Output the [x, y] coordinate of the center of the cell containing the given text.  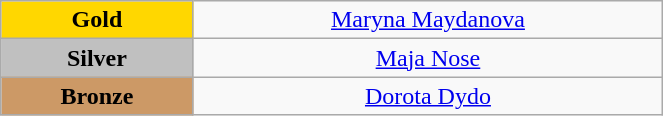
Dorota Dydo [428, 96]
Maryna Maydanova [428, 20]
Bronze [97, 96]
Gold [97, 20]
Silver [97, 58]
Maja Nose [428, 58]
